Output the [X, Y] coordinate of the center of the cell containing the given text.  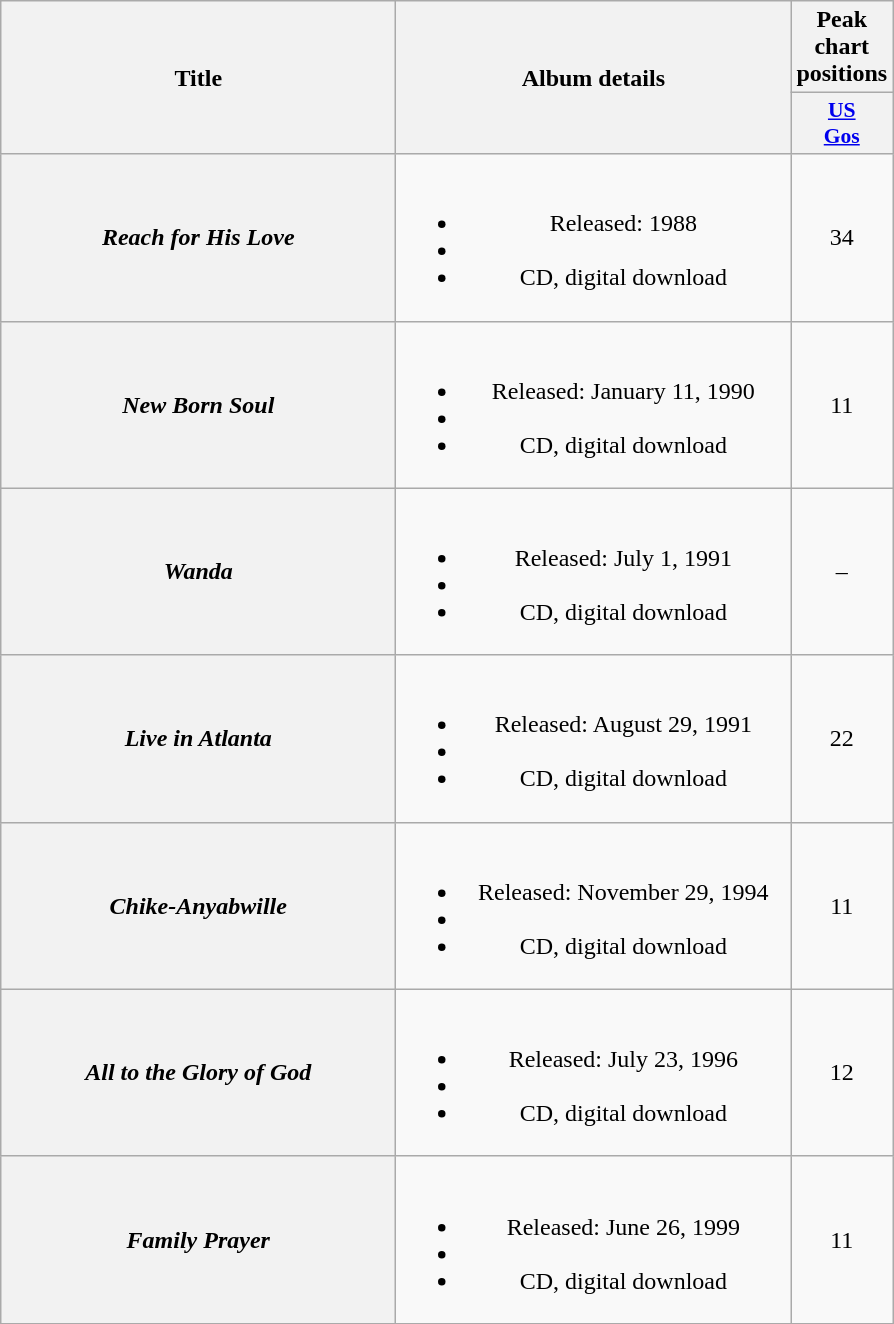
Chike-Anyabwille [198, 906]
Peak chart positions [842, 47]
Family Prayer [198, 1240]
USGos [842, 124]
Released: November 29, 1994CD, digital download [594, 906]
Wanda [198, 572]
– [842, 572]
Released: June 26, 1999CD, digital download [594, 1240]
Reach for His Love [198, 238]
Album details [594, 78]
Released: 1988CD, digital download [594, 238]
New Born Soul [198, 404]
Released: August 29, 1991CD, digital download [594, 738]
Live in Atlanta [198, 738]
34 [842, 238]
12 [842, 1072]
Released: July 23, 1996CD, digital download [594, 1072]
22 [842, 738]
Released: January 11, 1990CD, digital download [594, 404]
All to the Glory of God [198, 1072]
Released: July 1, 1991CD, digital download [594, 572]
Title [198, 78]
